Pinpoint the cell where the given text exists, returning its [X, Y] midpoint coordinate. 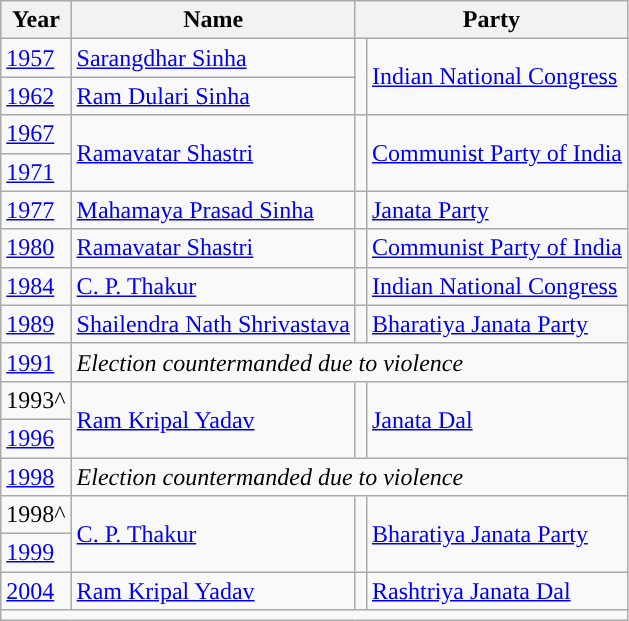
Janata Dal [496, 419]
1977 [36, 210]
1996 [36, 438]
1967 [36, 134]
2004 [36, 591]
1962 [36, 96]
Rashtriya Janata Dal [496, 591]
Shailendra Nath Shrivastava [213, 324]
Janata Party [496, 210]
1998^ [36, 515]
Sarangdhar Sinha [213, 58]
1989 [36, 324]
1991 [36, 362]
1957 [36, 58]
1971 [36, 172]
Name [213, 20]
1998 [36, 477]
Party [491, 20]
Mahamaya Prasad Sinha [213, 210]
1980 [36, 248]
Year [36, 20]
1999 [36, 553]
Ram Dulari Sinha [213, 96]
1993^ [36, 400]
1984 [36, 286]
